Capture the cell that displays the provided text and extract its (x, y) central coordinate. 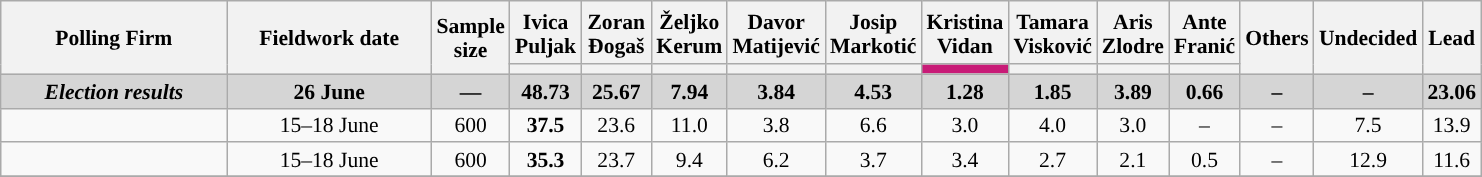
9.4 (689, 160)
25.67 (616, 91)
37.5 (546, 125)
Zoran Đogaš (616, 32)
6.6 (873, 125)
Željko Kerum (689, 32)
11.0 (689, 125)
Josip Markotić (873, 32)
Tamara Visković (1052, 32)
Election results (114, 91)
2.7 (1052, 160)
3.4 (964, 160)
2.1 (1133, 160)
0.66 (1204, 91)
Ante Franić (1204, 32)
1.28 (964, 91)
3.84 (776, 91)
4.0 (1052, 125)
12.9 (1368, 160)
23.06 (1452, 91)
Kristina Vidan (964, 32)
13.9 (1452, 125)
23.6 (616, 125)
26 June (330, 91)
Undecided (1368, 38)
Lead (1452, 38)
Fieldwork date (330, 38)
4.53 (873, 91)
7.5 (1368, 125)
3.8 (776, 125)
11.6 (1452, 160)
Ivica Puljak (546, 32)
Aris Zlodre (1133, 32)
3.7 (873, 160)
6.2 (776, 160)
48.73 (546, 91)
Sample size (470, 38)
1.85 (1052, 91)
3.89 (1133, 91)
Others (1277, 38)
Davor Matijević (776, 32)
23.7 (616, 160)
0.5 (1204, 160)
— (470, 91)
7.94 (689, 91)
35.3 (546, 160)
Polling Firm (114, 38)
